Pinpoint the cell where the given text exists, returning its (X, Y) midpoint coordinate. 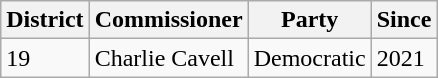
Since (404, 20)
Commissioner (168, 20)
Party (310, 20)
Charlie Cavell (168, 58)
19 (45, 58)
Democratic (310, 58)
District (45, 20)
2021 (404, 58)
